Return [X, Y] of the center of cell containing provided text 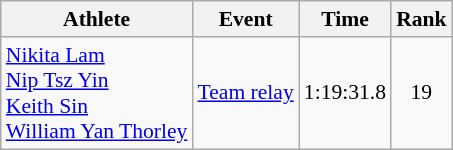
Event [245, 19]
Nikita Lam Nip Tsz Yin Keith Sin William Yan Thorley [97, 93]
Time [345, 19]
19 [422, 93]
Team relay [245, 93]
Athlete [97, 19]
1:19:31.8 [345, 93]
Rank [422, 19]
